Capture the cell that displays the provided text and extract its [x, y] central coordinate. 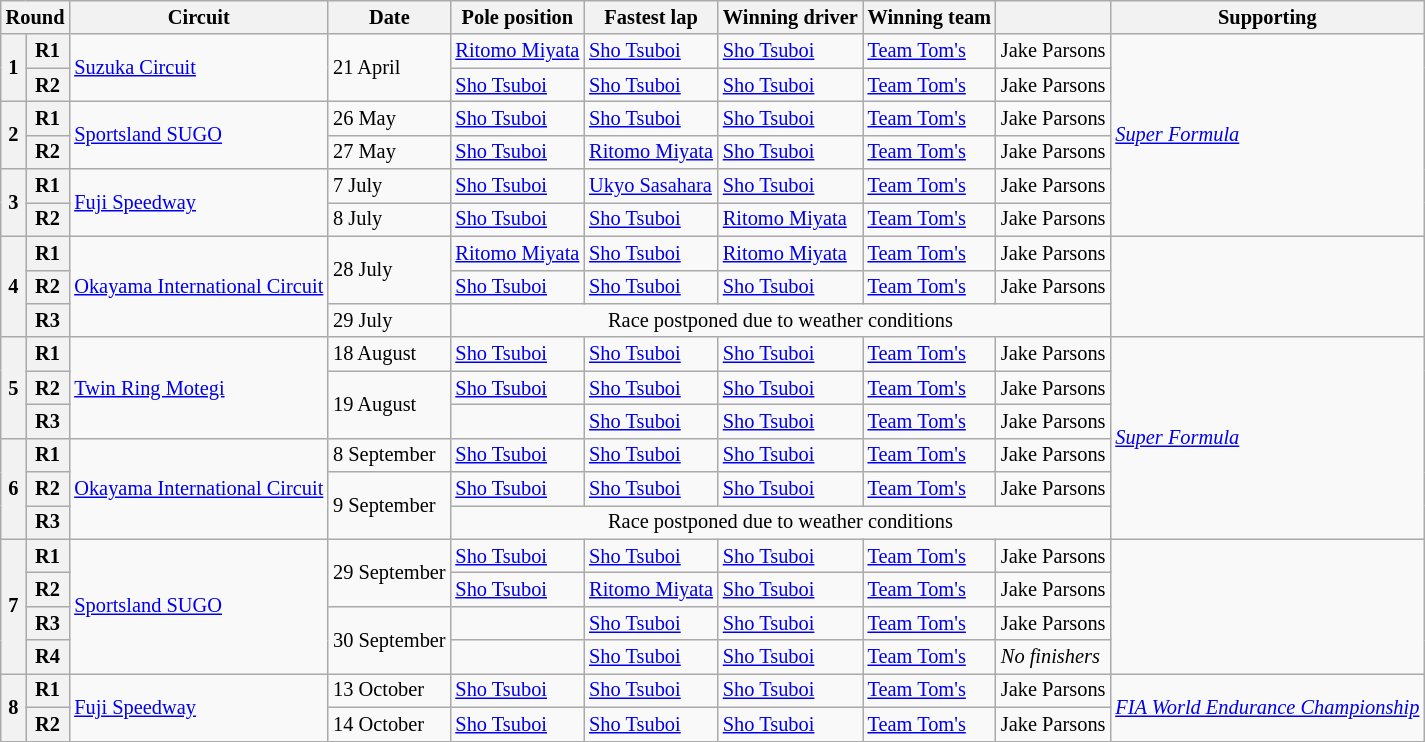
No finishers [1053, 657]
FIA World Endurance Championship [1267, 706]
30 September [389, 640]
13 October [389, 690]
7 [14, 606]
29 July [389, 320]
14 October [389, 724]
Date [389, 17]
1 [14, 68]
21 April [389, 68]
8 [14, 706]
9 September [389, 506]
29 September [389, 572]
Fastest lap [651, 17]
Supporting [1267, 17]
27 May [389, 152]
Pole position [517, 17]
Circuit [198, 17]
19 August [389, 404]
Twin Ring Motegi [198, 388]
8 September [389, 455]
6 [14, 488]
2 [14, 134]
R4 [48, 657]
Round [36, 17]
18 August [389, 354]
Suzuka Circuit [198, 68]
Winning driver [790, 17]
7 July [389, 186]
3 [14, 202]
28 July [389, 270]
Winning team [930, 17]
5 [14, 388]
26 May [389, 118]
8 July [389, 219]
4 [14, 286]
Ukyo Sasahara [651, 186]
